Capture the cell that displays the provided text and extract its (X, Y) central coordinate. 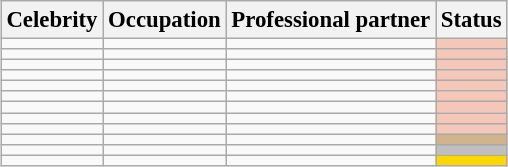
Celebrity (52, 20)
Professional partner (331, 20)
Occupation (164, 20)
Status (472, 20)
